Determine the [x, y] coordinate at the center of the cell enclosing the given text.  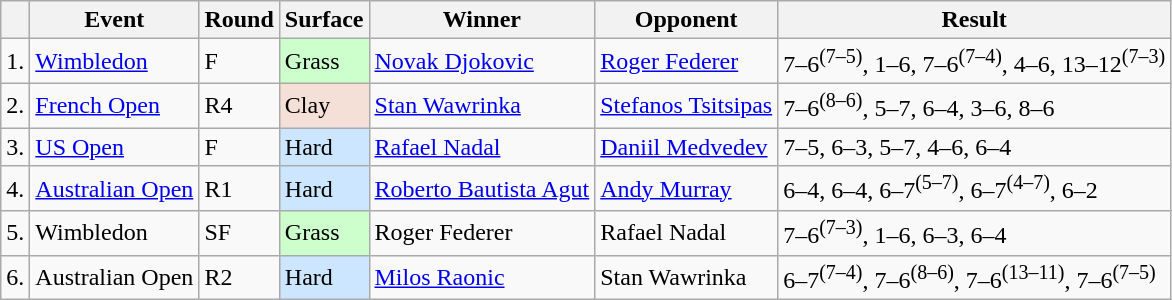
Winner [482, 20]
1. [16, 62]
R2 [239, 278]
Novak Djokovic [482, 62]
6–7(7–4), 7–6(8–6), 7–6(13–11), 7–6(7–5) [974, 278]
Roberto Bautista Agut [482, 188]
Round [239, 20]
6. [16, 278]
R1 [239, 188]
Surface [324, 20]
5. [16, 234]
Milos Raonic [482, 278]
Stefanos Tsitsipas [686, 106]
7–5, 6–3, 5–7, 4–6, 6–4 [974, 147]
R4 [239, 106]
SF [239, 234]
French Open [114, 106]
6–4, 6–4, 6–7(5–7), 6–7(4–7), 6–2 [974, 188]
Result [974, 20]
Clay [324, 106]
2. [16, 106]
Opponent [686, 20]
3. [16, 147]
7–6(7–5), 1–6, 7–6(7–4), 4–6, 13–12(7–3) [974, 62]
7–6(7–3), 1–6, 6–3, 6–4 [974, 234]
4. [16, 188]
Event [114, 20]
7–6(8–6), 5–7, 6–4, 3–6, 8–6 [974, 106]
US Open [114, 147]
Andy Murray [686, 188]
Daniil Medvedev [686, 147]
